Output the (X, Y) coordinate of the center of the cell containing the given text.  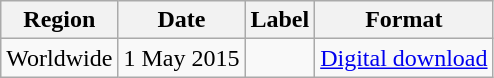
Region (60, 20)
Worldwide (60, 58)
1 May 2015 (182, 58)
Label (280, 20)
Date (182, 20)
Format (404, 20)
Digital download (404, 58)
